Locate the cell with the specified text and output its (X, Y) center coordinate. 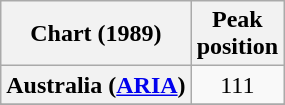
111 (237, 85)
Chart (1989) (96, 34)
Australia (ARIA) (96, 85)
Peakposition (237, 34)
